Pinpoint the cell where the given text exists, returning its (x, y) midpoint coordinate. 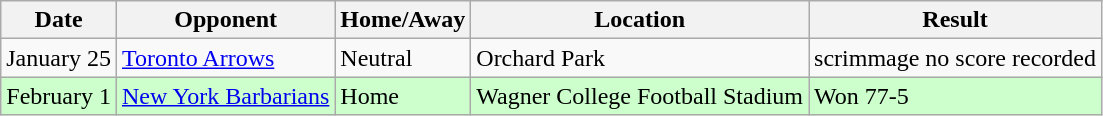
Home/Away (403, 20)
Toronto Arrows (225, 58)
New York Barbarians (225, 96)
scrimmage no score recorded (956, 58)
Opponent (225, 20)
Home (403, 96)
January 25 (59, 58)
Date (59, 20)
Won 77-5 (956, 96)
Result (956, 20)
Orchard Park (640, 58)
Location (640, 20)
Wagner College Football Stadium (640, 96)
February 1 (59, 96)
Neutral (403, 58)
